Detect which cell encompasses the target text, then output its [X, Y] center coordinate. 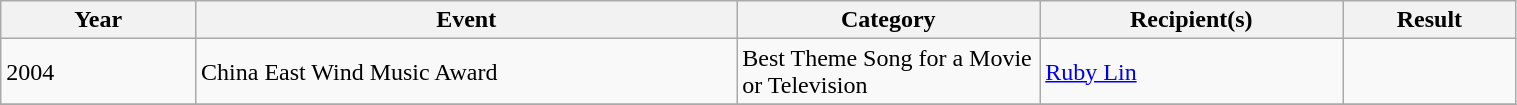
Event [466, 20]
Result [1430, 20]
2004 [98, 72]
Ruby Lin [1192, 72]
Best Theme Song for a Movie or Television [888, 72]
Year [98, 20]
Category [888, 20]
Recipient(s) [1192, 20]
China East Wind Music Award [466, 72]
